Output the (x, y) coordinate of the center of the cell containing the given text.  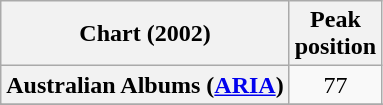
Peakposition (335, 34)
Chart (2002) (145, 34)
77 (335, 85)
Australian Albums (ARIA) (145, 85)
